From the cell containing the given text, extract its center point as [X, Y] coordinate. 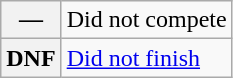
Did not finish [146, 58]
Did not compete [146, 20]
— [31, 20]
DNF [31, 58]
